Find where the given text appears and provide that cell's center as (X, Y) coordinate. 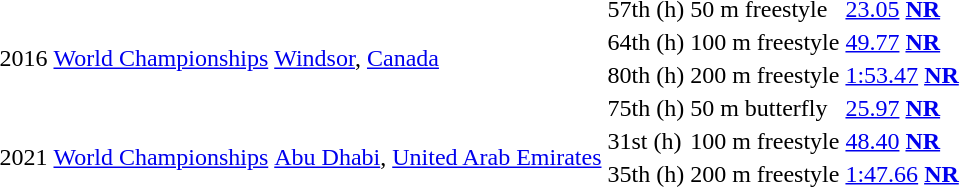
49.77 NR (902, 42)
64th (h) (646, 42)
50 m butterfly (765, 108)
1:53.47 NR (902, 75)
48.40 NR (902, 141)
75th (h) (646, 108)
200 m freestyle (765, 75)
25.97 NR (902, 108)
31st (h) (646, 141)
80th (h) (646, 75)
